Determine the (x, y) coordinate at the center of the cell enclosing the given text.  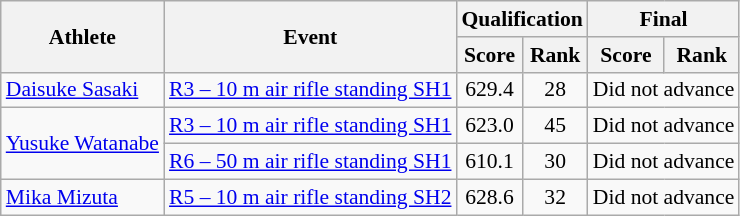
629.4 (490, 90)
45 (556, 126)
Daisuke Sasaki (82, 90)
Yusuke Watanabe (82, 144)
Athlete (82, 36)
628.6 (490, 197)
32 (556, 197)
R5 – 10 m air rifle standing SH2 (310, 197)
610.1 (490, 162)
Event (310, 36)
Qualification (522, 19)
Mika Mizuta (82, 197)
28 (556, 90)
623.0 (490, 126)
R6 – 50 m air rifle standing SH1 (310, 162)
Final (664, 19)
30 (556, 162)
